Extract the (X, Y) coordinate from the center of the cell holding the provided text.  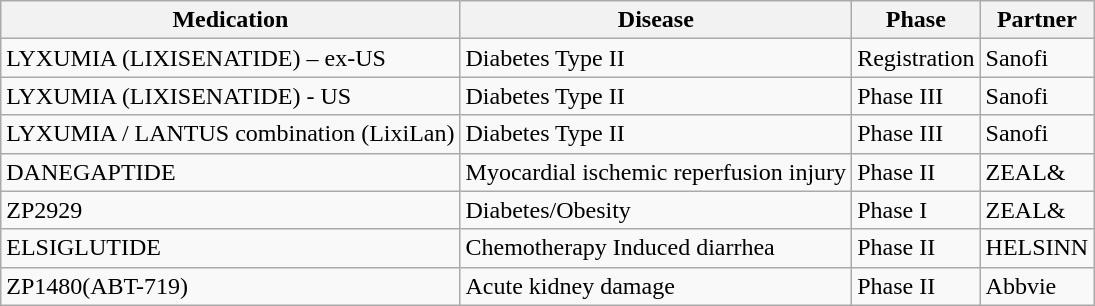
Registration (916, 58)
ZP1480(ABT-719) (230, 286)
Diabetes/Obesity (656, 210)
ZP2929 (230, 210)
Abbvie (1037, 286)
Myocardial ischemic reperfusion injury (656, 172)
Medication (230, 20)
LYXUMIA (LIXISENATIDE) – ex-US (230, 58)
Partner (1037, 20)
Chemotherapy Induced diarrhea (656, 248)
Phase I (916, 210)
Phase (916, 20)
HELSINN (1037, 248)
LYXUMIA / LANTUS combination (LixiLan) (230, 134)
LYXUMIA (LIXISENATIDE) - US (230, 96)
DANEGAPTIDE (230, 172)
Disease (656, 20)
ELSIGLUTIDE (230, 248)
Acute kidney damage (656, 286)
